Find where the given text appears and provide that cell's center as [X, Y] coordinate. 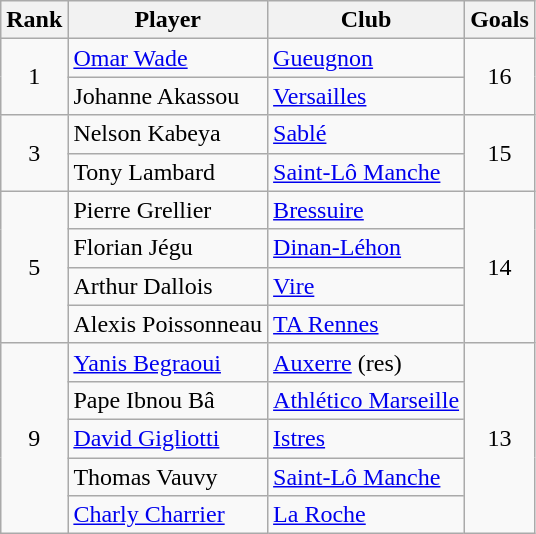
5 [34, 267]
Nelson Kabeya [168, 134]
Athlético Marseille [366, 400]
David Gigliotti [168, 438]
15 [500, 153]
16 [500, 77]
Johanne Akassou [168, 96]
Pierre Grellier [168, 210]
Istres [366, 438]
14 [500, 267]
Thomas Vauvy [168, 477]
TA Rennes [366, 324]
Vire [366, 286]
Goals [500, 20]
Bressuire [366, 210]
Tony Lambard [168, 172]
Versailles [366, 96]
Sablé [366, 134]
Florian Jégu [168, 248]
Charly Charrier [168, 515]
Yanis Begraoui [168, 362]
Club [366, 20]
Player [168, 20]
Rank [34, 20]
Auxerre (res) [366, 362]
Dinan-Léhon [366, 248]
Arthur Dallois [168, 286]
9 [34, 438]
13 [500, 438]
3 [34, 153]
Pape Ibnou Bâ [168, 400]
Omar Wade [168, 58]
La Roche [366, 515]
1 [34, 77]
Gueugnon [366, 58]
Alexis Poissonneau [168, 324]
